Return [x, y] of the center of cell containing provided text 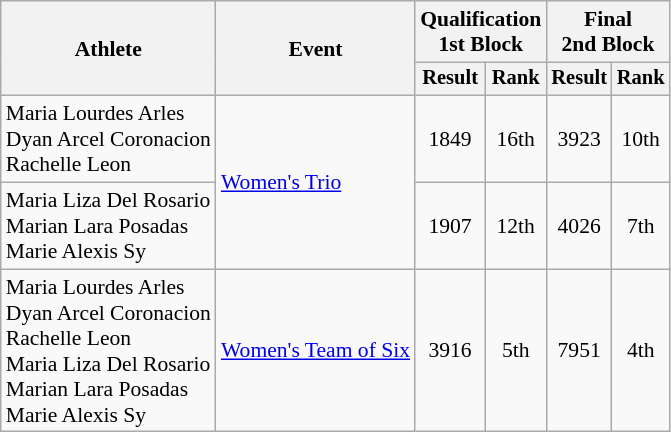
Maria Lourdes Arles Dyan Arcel Coronacion Rachelle Leon Maria Liza Del Rosario Marian Lara Posadas Marie Alexis Sy [108, 350]
1849 [450, 140]
Final 2nd Block [608, 32]
1907 [450, 226]
3923 [579, 140]
12th [516, 226]
Maria Lourdes Arles Dyan Arcel Coronacion Rachelle Leon [108, 140]
Women's Trio [316, 182]
7951 [579, 350]
5th [516, 350]
10th [641, 140]
16th [516, 140]
4th [641, 350]
7th [641, 226]
3916 [450, 350]
Event [316, 48]
Women's Team of Six [316, 350]
Athlete [108, 48]
Maria Liza Del Rosario Marian Lara Posadas Marie Alexis Sy [108, 226]
Qualification 1st Block [480, 32]
4026 [579, 226]
